Return the [x, y] coordinate for the center point of the cell that contains the specified text.  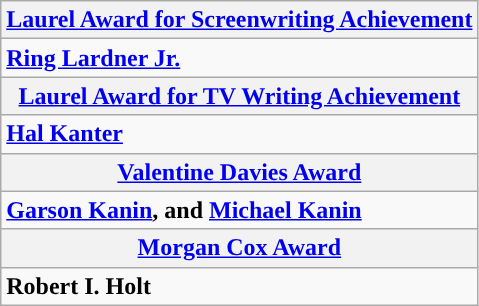
Robert I. Holt [240, 286]
Ring Lardner Jr. [240, 58]
Hal Kanter [240, 134]
Garson Kanin, and Michael Kanin [240, 210]
Laurel Award for Screenwriting Achievement [240, 20]
Laurel Award for TV Writing Achievement [240, 96]
Valentine Davies Award [240, 172]
Morgan Cox Award [240, 248]
